From the cell containing the given text, extract its center point as [x, y] coordinate. 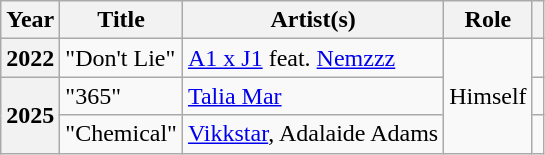
Year [30, 20]
A1 x J1 feat. Nemzzz [312, 58]
2022 [30, 58]
Title [122, 20]
"365" [122, 96]
"Chemical" [122, 134]
Talia Mar [312, 96]
Artist(s) [312, 20]
Himself [488, 96]
"Don't Lie" [122, 58]
2025 [30, 115]
Vikkstar, Adalaide Adams [312, 134]
Role [488, 20]
